Locate the cell with the specified text and output its [X, Y] center coordinate. 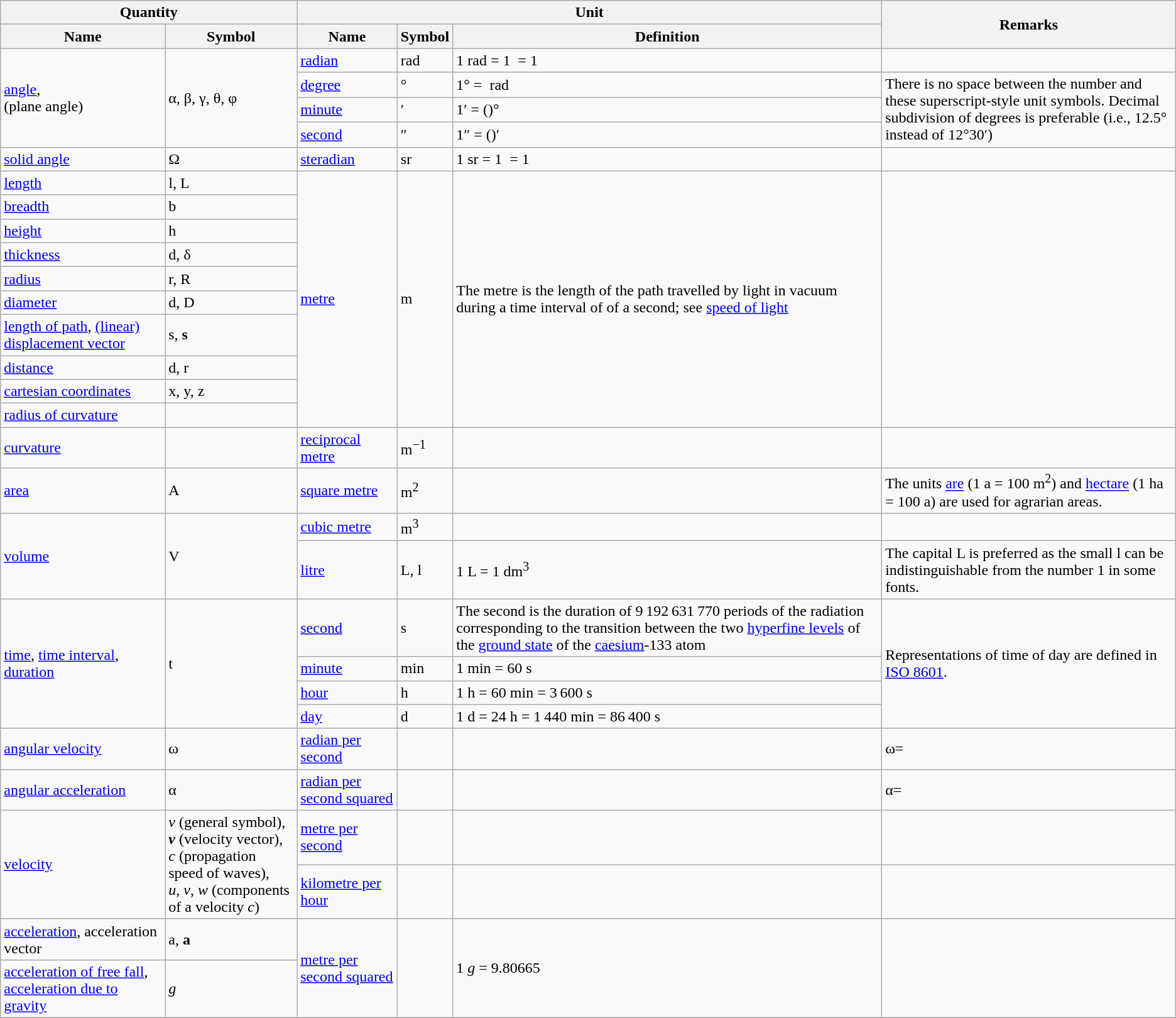
sr [425, 159]
height [83, 231]
acceleration of free fall, acceleration due to gravity [83, 988]
″ [425, 134]
α= [1029, 789]
1″ = ()′ [667, 134]
velocity [83, 865]
v (general symbol),v (velocity vector),c (propagation speed of waves),u, v, w (components of a velocity c) [231, 865]
length of path, (linear) displacement vector [83, 334]
angular acceleration [83, 789]
x, y, z [231, 391]
min [425, 669]
hour [347, 692]
1 sr = 1 = 1 [667, 159]
metre [347, 299]
reciprocal metre [347, 447]
The units are (1 a = 100 m2) and hectare (1 ha = 100 a) are used for agrarian areas. [1029, 491]
time, time interval, duration [83, 664]
radian per second squared [347, 789]
d, D [231, 302]
t [231, 664]
α, β, γ, θ, φ [231, 98]
m2 [425, 491]
′ [425, 110]
m [425, 299]
kilometre per hour [347, 892]
metre per second [347, 837]
rad [425, 60]
1 g = 9.80665 [667, 968]
1 min = 60 s [667, 669]
radius of curvature [83, 415]
steradian [347, 159]
b [231, 207]
1 L = 1 dm3 [667, 570]
1 d = 24 h = 1 440 min = 86 400 s [667, 716]
diameter [83, 302]
curvature [83, 447]
ω= [1029, 749]
° [425, 85]
Quantity [149, 13]
solid angle [83, 159]
1 rad = 1 = 1 [667, 60]
A [231, 491]
length [83, 183]
The metre is the length of the path travelled by light in vacuum during a time interval of of a second; see speed of light [667, 299]
angular velocity [83, 749]
Remarks [1029, 25]
s, s [231, 334]
d, δ [231, 255]
The capital L is preferred as the small l can be indistinguishable from the number 1 in some fonts. [1029, 570]
m3 [425, 527]
g [231, 988]
radian [347, 60]
day [347, 716]
Ω [231, 159]
area [83, 491]
radius [83, 278]
1 h = 60 min = 3 600 s [667, 692]
Definition [667, 36]
thickness [83, 255]
a, a [231, 939]
acceleration, acceleration vector [83, 939]
r, R [231, 278]
radian per second [347, 749]
breadth [83, 207]
litre [347, 570]
volume [83, 556]
l, L [231, 183]
L, l [425, 570]
distance [83, 368]
ω [231, 749]
cubic metre [347, 527]
α [231, 789]
m−1 [425, 447]
cartesian coordinates [83, 391]
Unit [589, 13]
1′ = ()° [667, 110]
V [231, 556]
d [425, 716]
square metre [347, 491]
angle,(plane angle) [83, 98]
d, r [231, 368]
metre per second squared [347, 968]
Representations of time of day are defined in ISO 8601. [1029, 664]
degree [347, 85]
s [425, 628]
1° = rad [667, 85]
